Output the [X, Y] coordinate of the center of the cell containing the given text.  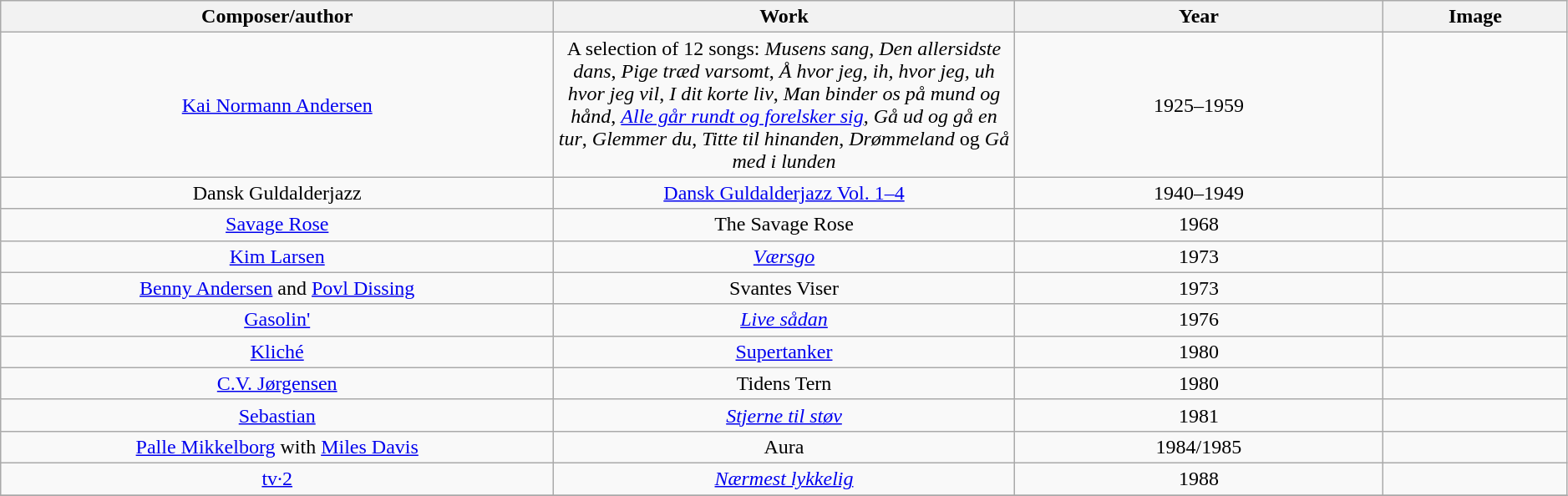
Kim Larsen [277, 256]
Savage Rose [277, 225]
Work [784, 17]
Dansk Guldalderjazz [277, 193]
Sebastian [277, 415]
1976 [1198, 320]
Supertanker [784, 352]
Dansk Guldalderjazz Vol. 1–4 [784, 193]
Palle Mikkelborg with Miles Davis [277, 447]
Live sådan [784, 320]
The Savage Rose [784, 225]
Svantes Viser [784, 288]
1925–1959 [1198, 105]
Kliché [277, 352]
1940–1949 [1198, 193]
1988 [1198, 478]
Stjerne til støv [784, 415]
1981 [1198, 415]
Aura [784, 447]
Gasolin' [277, 320]
1968 [1198, 225]
Year [1198, 17]
tv·2 [277, 478]
Nærmest lykkelig [784, 478]
Composer/author [277, 17]
Image [1475, 17]
Tidens Tern [784, 383]
1984/1985 [1198, 447]
Benny Andersen and Povl Dissing [277, 288]
Kai Normann Andersen [277, 105]
Værsgo [784, 256]
C.V. Jørgensen [277, 383]
